Provide the (x, y) coordinate of the cell's center where the given text is located.  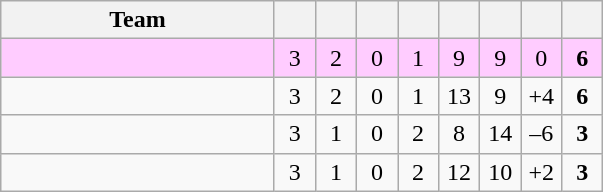
14 (500, 134)
13 (460, 96)
12 (460, 172)
8 (460, 134)
–6 (542, 134)
+4 (542, 96)
+2 (542, 172)
Team (138, 20)
10 (500, 172)
